Scan for the cell matching the given text and deliver its (X, Y) coordinate at center. 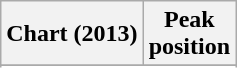
Peakposition (189, 34)
Chart (2013) (72, 34)
